Detect which cell encompasses the target text, then output its (X, Y) center coordinate. 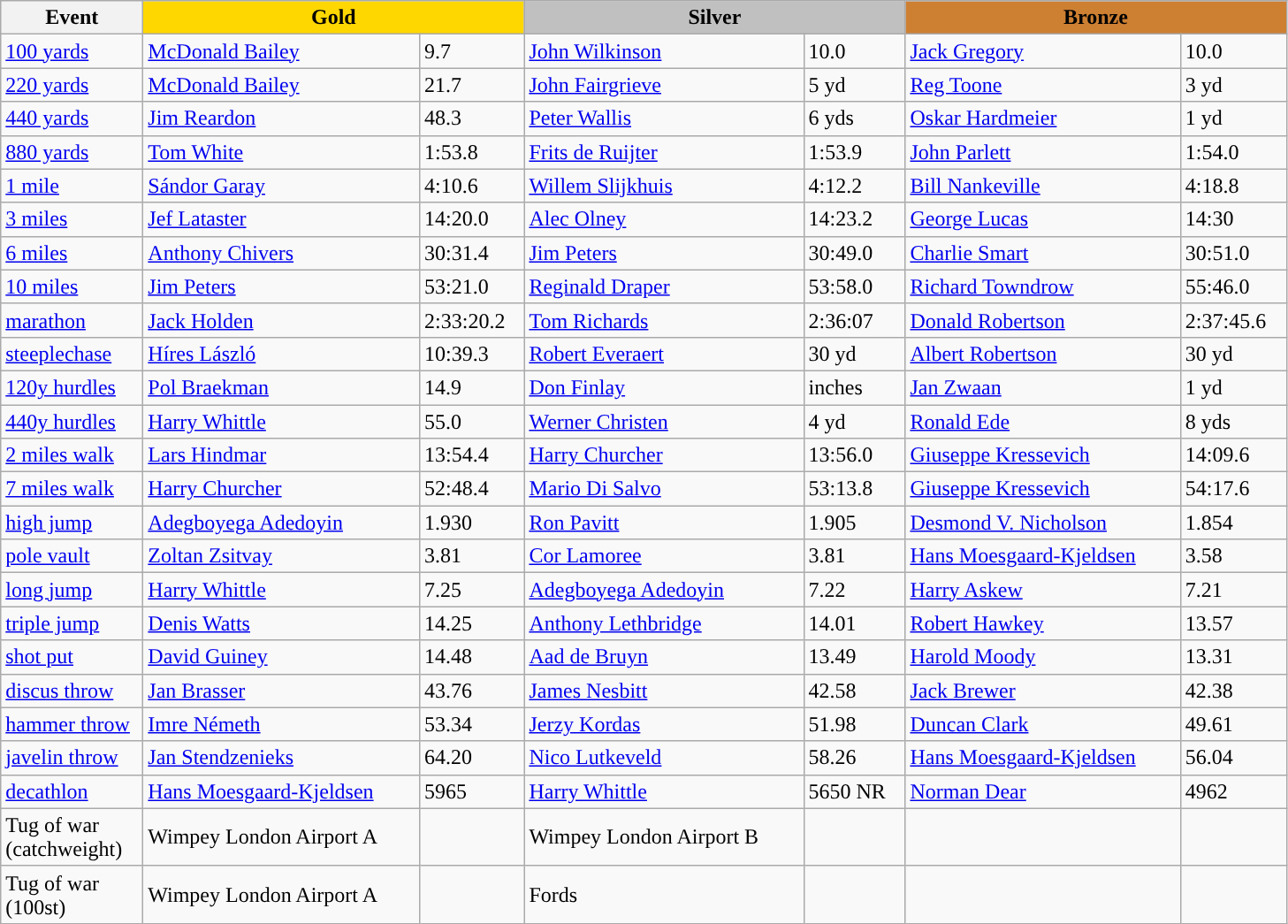
Híres László (281, 354)
42.38 (1233, 691)
John Fairgrieve (664, 85)
Reg Toone (1043, 85)
decathlon (72, 791)
14.9 (472, 387)
javelin throw (72, 758)
55:46.0 (1233, 286)
Denis Watts (281, 623)
Tug of war (100st) (72, 895)
Wimpey London Airport B (664, 836)
Harry Askew (1043, 590)
7.22 (854, 590)
triple jump (72, 623)
100 yards (72, 51)
Tom Richards (664, 320)
43.76 (472, 691)
7.21 (1233, 590)
21.7 (472, 85)
Jack Holden (281, 320)
10:39.3 (472, 354)
49.61 (1233, 724)
Don Finlay (664, 387)
Jan Stendzenieks (281, 758)
Anthony Lethbridge (664, 623)
14:30 (1233, 219)
Jan Zwaan (1043, 387)
3 yd (1233, 85)
Ronald Ede (1043, 422)
1:53.9 (854, 152)
220 yards (72, 85)
Donald Robertson (1043, 320)
13.31 (1233, 657)
51.98 (854, 724)
53.34 (472, 724)
6 yds (854, 118)
Bronze (1096, 18)
Zoltan Zsitvay (281, 556)
Oskar Hardmeier (1043, 118)
Jerzy Kordas (664, 724)
Jim Reardon (281, 118)
53:13.8 (854, 489)
Norman Dear (1043, 791)
2:33:20.2 (472, 320)
48.3 (472, 118)
high jump (72, 523)
4:12.2 (854, 186)
13.57 (1233, 623)
Charlie Smart (1043, 253)
Desmond V. Nicholson (1043, 523)
John Parlett (1043, 152)
Imre Németh (281, 724)
9.7 (472, 51)
13:56.0 (854, 455)
1:54.0 (1233, 152)
Jef Lataster (281, 219)
4:18.8 (1233, 186)
2:36:07 (854, 320)
Jan Brasser (281, 691)
7 miles walk (72, 489)
5650 NR (854, 791)
42.58 (854, 691)
pole vault (72, 556)
hammer throw (72, 724)
Willem Slijkhuis (664, 186)
13:54.4 (472, 455)
30:31.4 (472, 253)
13.49 (854, 657)
6 miles (72, 253)
3.58 (1233, 556)
Fords (664, 895)
long jump (72, 590)
marathon (72, 320)
3 miles (72, 219)
4 yd (854, 422)
Mario Di Salvo (664, 489)
2:37:45.6 (1233, 320)
5 yd (854, 85)
14:20.0 (472, 219)
Tom White (281, 152)
1.930 (472, 523)
14.48 (472, 657)
Jack Gregory (1043, 51)
53:58.0 (854, 286)
Harold Moody (1043, 657)
64.20 (472, 758)
54:17.6 (1233, 489)
10 miles (72, 286)
55.0 (472, 422)
52:48.4 (472, 489)
George Lucas (1043, 219)
58.26 (854, 758)
14.25 (472, 623)
1 mile (72, 186)
Alec Olney (664, 219)
Lars Hindmar (281, 455)
1:53.8 (472, 152)
880 yards (72, 152)
Robert Everaert (664, 354)
120y hurdles (72, 387)
1.905 (854, 523)
Ron Pavitt (664, 523)
Robert Hawkey (1043, 623)
2 miles walk (72, 455)
Frits de Ruijter (664, 152)
Richard Towndrow (1043, 286)
Pol Braekman (281, 387)
1.854 (1233, 523)
56.04 (1233, 758)
Duncan Clark (1043, 724)
8 yds (1233, 422)
Peter Wallis (664, 118)
Aad de Bruyn (664, 657)
steeplechase (72, 354)
Sándor Garay (281, 186)
Cor Lamoree (664, 556)
discus throw (72, 691)
440y hurdles (72, 422)
30:51.0 (1233, 253)
James Nesbitt (664, 691)
shot put (72, 657)
Jack Brewer (1043, 691)
14:09.6 (1233, 455)
Albert Robertson (1043, 354)
14:23.2 (854, 219)
4962 (1233, 791)
5965 (472, 791)
Reginald Draper (664, 286)
Bill Nankeville (1043, 186)
Tug of war (catchweight) (72, 836)
30:49.0 (854, 253)
440 yards (72, 118)
Gold (334, 18)
John Wilkinson (664, 51)
53:21.0 (472, 286)
inches (854, 387)
Event (72, 18)
Nico Lutkeveld (664, 758)
Werner Christen (664, 422)
Anthony Chivers (281, 253)
David Guiney (281, 657)
7.25 (472, 590)
4:10.6 (472, 186)
Silver (714, 18)
14.01 (854, 623)
